Search for the cell housing the specified text and yield its (X, Y) center coordinate. 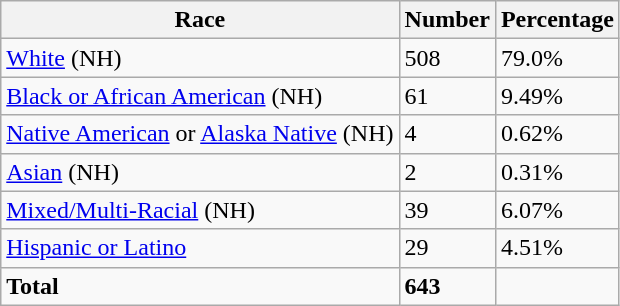
Number (447, 20)
643 (447, 286)
Percentage (557, 20)
Hispanic or Latino (200, 248)
Black or African American (NH) (200, 96)
29 (447, 248)
Race (200, 20)
Total (200, 286)
0.31% (557, 172)
39 (447, 210)
2 (447, 172)
9.49% (557, 96)
508 (447, 58)
Mixed/Multi-Racial (NH) (200, 210)
Asian (NH) (200, 172)
Native American or Alaska Native (NH) (200, 134)
61 (447, 96)
6.07% (557, 210)
White (NH) (200, 58)
79.0% (557, 58)
4 (447, 134)
4.51% (557, 248)
0.62% (557, 134)
